Identify which cell holds the provided text, then report its (x, y) central coordinate. 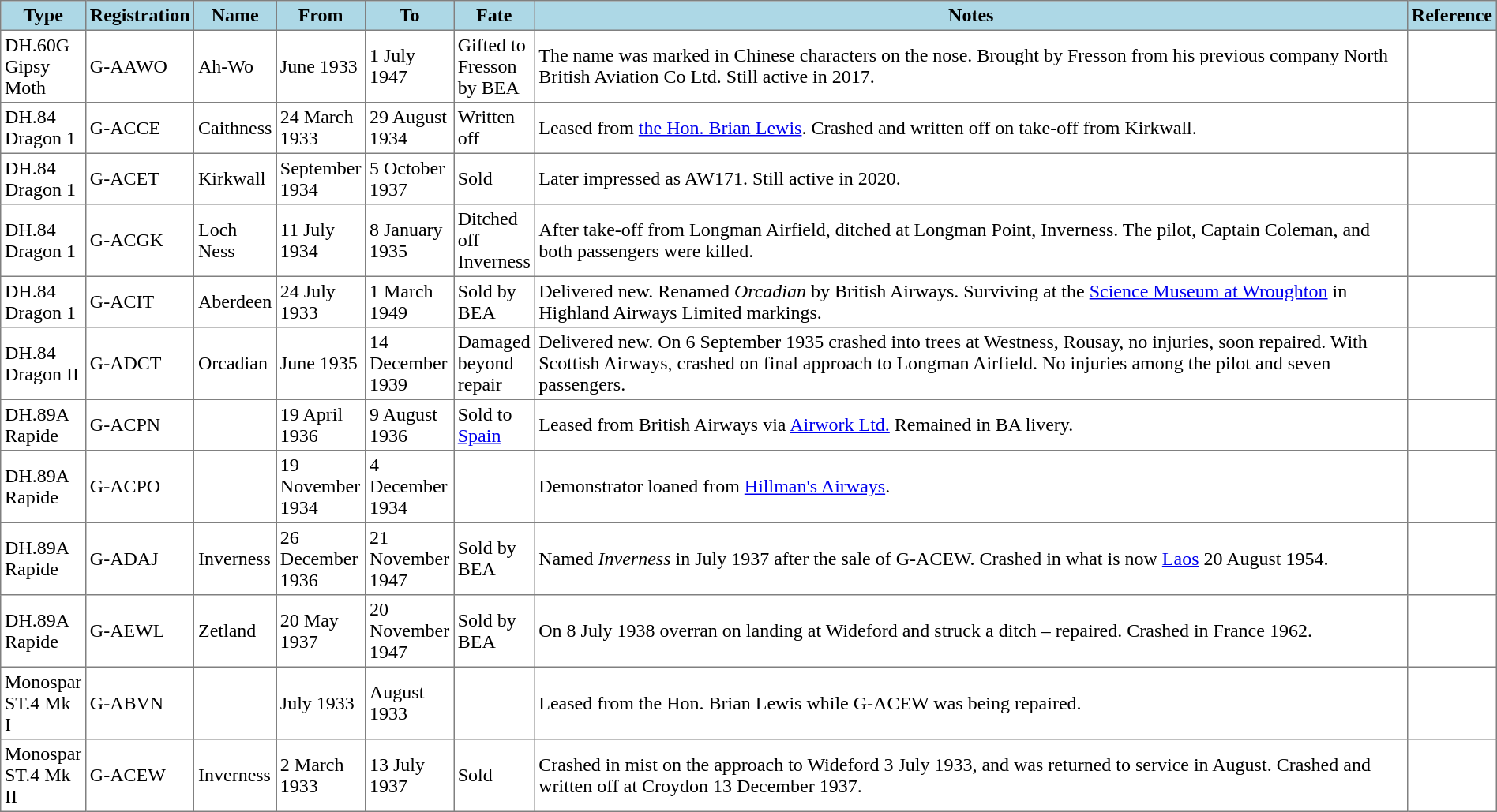
1 March 1949 (410, 301)
G-ACET (141, 178)
11 July 1934 (321, 241)
Zetland (235, 631)
9 August 1936 (410, 425)
8 January 1935 (410, 241)
Named Inverness in July 1937 after the sale of G-ACEW. Crashed in what is now Laos 20 August 1954. (971, 559)
26 December 1936 (321, 559)
Delivered new. Renamed Orcadian by British Airways. Surviving at the Science Museum at Wroughton in Highland Airways Limited markings. (971, 301)
G-ACPN (141, 425)
Ah-Wo (235, 66)
Reference (1453, 16)
Gifted to Fresson by BEA (493, 66)
G-ABVN (141, 703)
1 July 1947 (410, 66)
G-ACEW (141, 776)
G-AAWO (141, 66)
Caithness (235, 128)
On 8 July 1938 overran on landing at Wideford and struck a ditch – repaired. Crashed in France 1962. (971, 631)
Sold to Spain (493, 425)
G-ACCE (141, 128)
Orcadian (235, 364)
DH.84 Dragon II (43, 364)
After take-off from Longman Airfield, ditched at Longman Point, Inverness. The pilot, Captain Coleman, and both passengers were killed. (971, 241)
Loch Ness (235, 241)
Crashed in mist on the approach to Wideford 3 July 1933, and was returned to service in August. Crashed and written off at Croydon 13 December 1937. (971, 776)
20 November 1947 (410, 631)
4 December 1934 (410, 487)
Fate (493, 16)
Name (235, 16)
To (410, 16)
19 April 1936 (321, 425)
13 July 1937 (410, 776)
August 1933 (410, 703)
Leased from the Hon. Brian Lewis while G-ACEW was being repaired. (971, 703)
19 November 1934 (321, 487)
Ditched off Inverness (493, 241)
14 December 1939 (410, 364)
G-AEWL (141, 631)
Aberdeen (235, 301)
21 November 1947 (410, 559)
24 July 1933 (321, 301)
Written off (493, 128)
2 March 1933 (321, 776)
G-ADCT (141, 364)
G-ADAJ (141, 559)
June 1933 (321, 66)
Later impressed as AW171. Still active in 2020. (971, 178)
Kirkwall (235, 178)
Leased from British Airways via Airwork Ltd. Remained in BA livery. (971, 425)
Damaged beyond repair (493, 364)
Monospar ST.4 Mk II (43, 776)
Monospar ST.4 Mk I (43, 703)
July 1933 (321, 703)
20 May 1937 (321, 631)
G-ACPO (141, 487)
5 October 1937 (410, 178)
DH.60G Gipsy Moth (43, 66)
24 March 1933 (321, 128)
September 1934 (321, 178)
Leased from the Hon. Brian Lewis. Crashed and written off on take-off from Kirkwall. (971, 128)
Demonstrator loaned from Hillman's Airways. (971, 487)
From (321, 16)
29 August 1934 (410, 128)
Registration (141, 16)
Type (43, 16)
G-ACGK (141, 241)
Notes (971, 16)
June 1935 (321, 364)
G-ACIT (141, 301)
